Detect which cell encompasses the target text, then output its (X, Y) center coordinate. 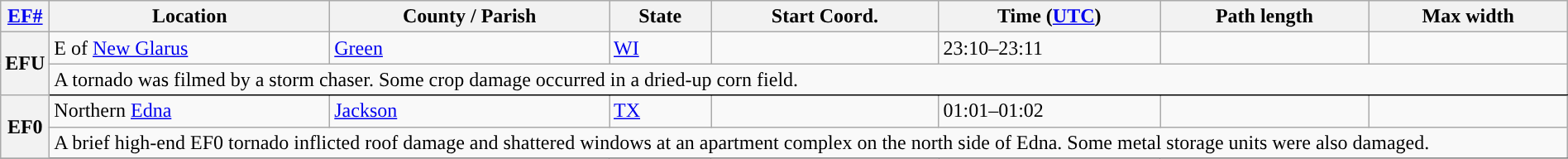
Start Coord. (825, 17)
Max width (1468, 17)
A tornado was filmed by a storm chaser. Some crop damage occurred in a dried-up corn field. (809, 79)
Location (190, 17)
Jackson (470, 111)
E of New Glarus (190, 48)
Green (470, 48)
Time (UTC) (1049, 17)
State (660, 17)
County / Parish (470, 17)
EFU (25, 64)
Path length (1265, 17)
23:10–23:11 (1049, 48)
EF# (25, 17)
Northern Edna (190, 111)
TX (660, 111)
EF0 (25, 127)
WI (660, 48)
01:01–01:02 (1049, 111)
